Search for the cell housing the specified text and yield its [x, y] center coordinate. 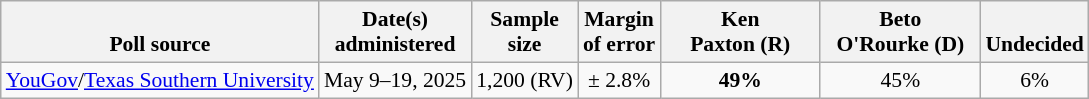
KenPaxton (R) [740, 32]
Date(s)administered [395, 32]
May 9–19, 2025 [395, 80]
1,200 (RV) [524, 80]
Samplesize [524, 32]
Marginof error [619, 32]
45% [900, 80]
6% [1034, 80]
± 2.8% [619, 80]
YouGov/Texas Southern University [160, 80]
Poll source [160, 32]
BetoO'Rourke (D) [900, 32]
Undecided [1034, 32]
49% [740, 80]
